Scan for the cell matching the given text and deliver its [X, Y] coordinate at center. 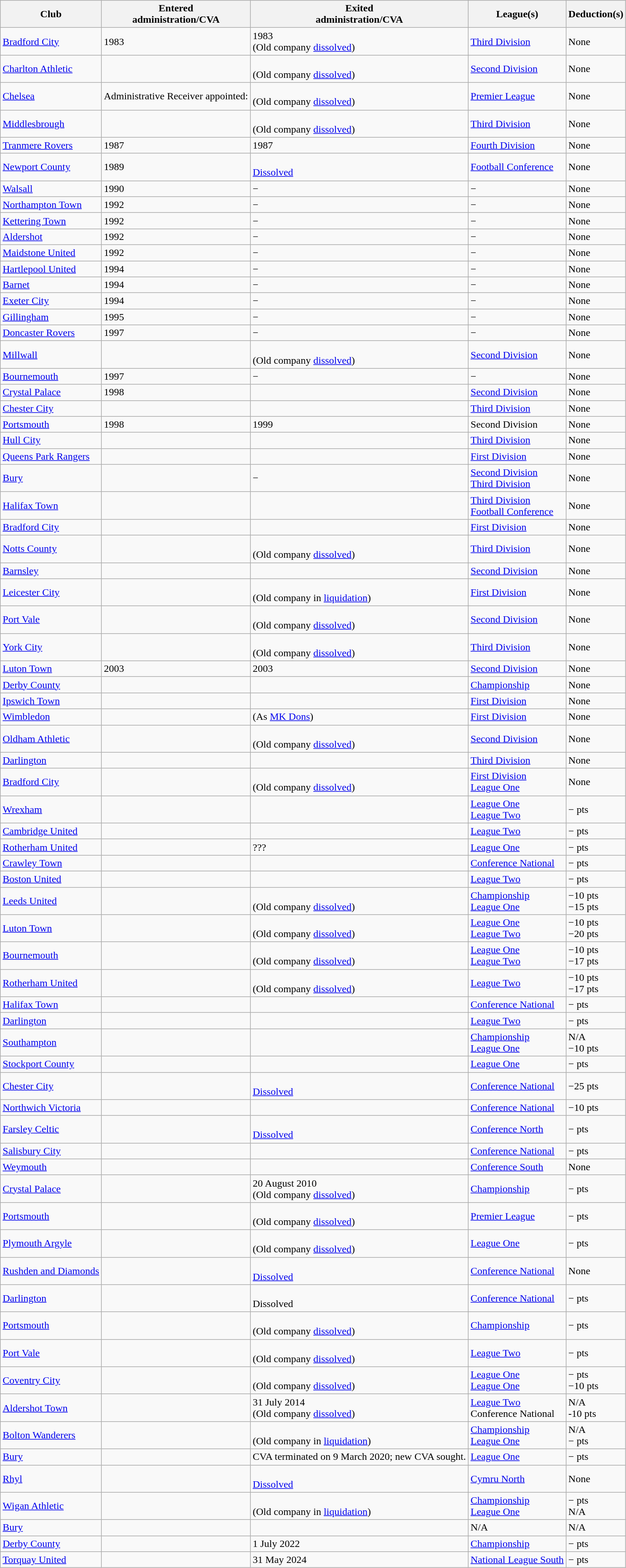
N/A-10 pts [596, 1408]
Charlton Athletic [51, 69]
Torquay United [51, 1560]
Conference North [517, 1129]
1990 [176, 189]
League(s) [517, 14]
31 July 2014(Old company dissolved) [360, 1408]
− ptsN/A [596, 1506]
−25 pts [596, 1086]
Conference South [517, 1167]
31 May 2024 [360, 1560]
Chelsea [51, 96]
Second DivisionThird Division [517, 478]
−10 pts [596, 1107]
(As MK Dons) [360, 717]
Gillingham [51, 317]
Hartlepool United [51, 269]
??? [360, 847]
Salisbury City [51, 1151]
1995 [176, 317]
−10 pts−15 pts [596, 901]
Rhyl [51, 1478]
Middlesbrough [51, 124]
Kettering Town [51, 221]
Wimbledon [51, 717]
CVA terminated on 9 March 2020; new CVA sought. [360, 1457]
Club [51, 14]
Stockport County [51, 1064]
Wigan Athletic [51, 1506]
1 July 2022 [360, 1544]
Doncaster Rovers [51, 333]
1989 [176, 167]
Ipswich Town [51, 701]
York City [51, 647]
Leeds United [51, 901]
Exitedadministration/CVA [360, 14]
Barnsley [51, 570]
Administrative Receiver appointed: [176, 96]
Aldershot Town [51, 1408]
First DivisionLeague One [517, 782]
Northampton Town [51, 205]
Weymouth [51, 1167]
− pts−10 pts [596, 1381]
Northwich Victoria [51, 1107]
Notts County [51, 549]
N/A−10 pts [596, 1042]
1983(Old company dissolved) [360, 41]
Maidstone United [51, 253]
1999 [360, 424]
Deduction(s) [596, 14]
Queens Park Rangers [51, 456]
Fourth Division [517, 145]
Coventry City [51, 1381]
Plymouth Argyle [51, 1243]
Cymru North [517, 1478]
Hull City [51, 440]
Farsley Celtic [51, 1129]
20 August 2010(Old company dissolved) [360, 1189]
Football Conference [517, 167]
League TwoConference National [517, 1408]
Southampton [51, 1042]
Millwall [51, 354]
Wrexham [51, 809]
N/A− pts [596, 1435]
1983 [176, 41]
Bolton Wanderers [51, 1435]
Boston United [51, 879]
Tranmere Rovers [51, 145]
Cambridge United [51, 831]
Crawley Town [51, 863]
National League South [517, 1560]
Rushden and Diamonds [51, 1270]
Exeter City [51, 301]
Leicester City [51, 593]
Newport County [51, 167]
Third DivisionFootball Conference [517, 505]
Enteredadministration/CVA [176, 14]
Oldham Athletic [51, 738]
League OneLeague One [517, 1381]
−10 pts−20 pts [596, 929]
Walsall [51, 189]
Aldershot [51, 237]
Barnet [51, 285]
